Find where the given text appears and provide that cell's center as [x, y] coordinate. 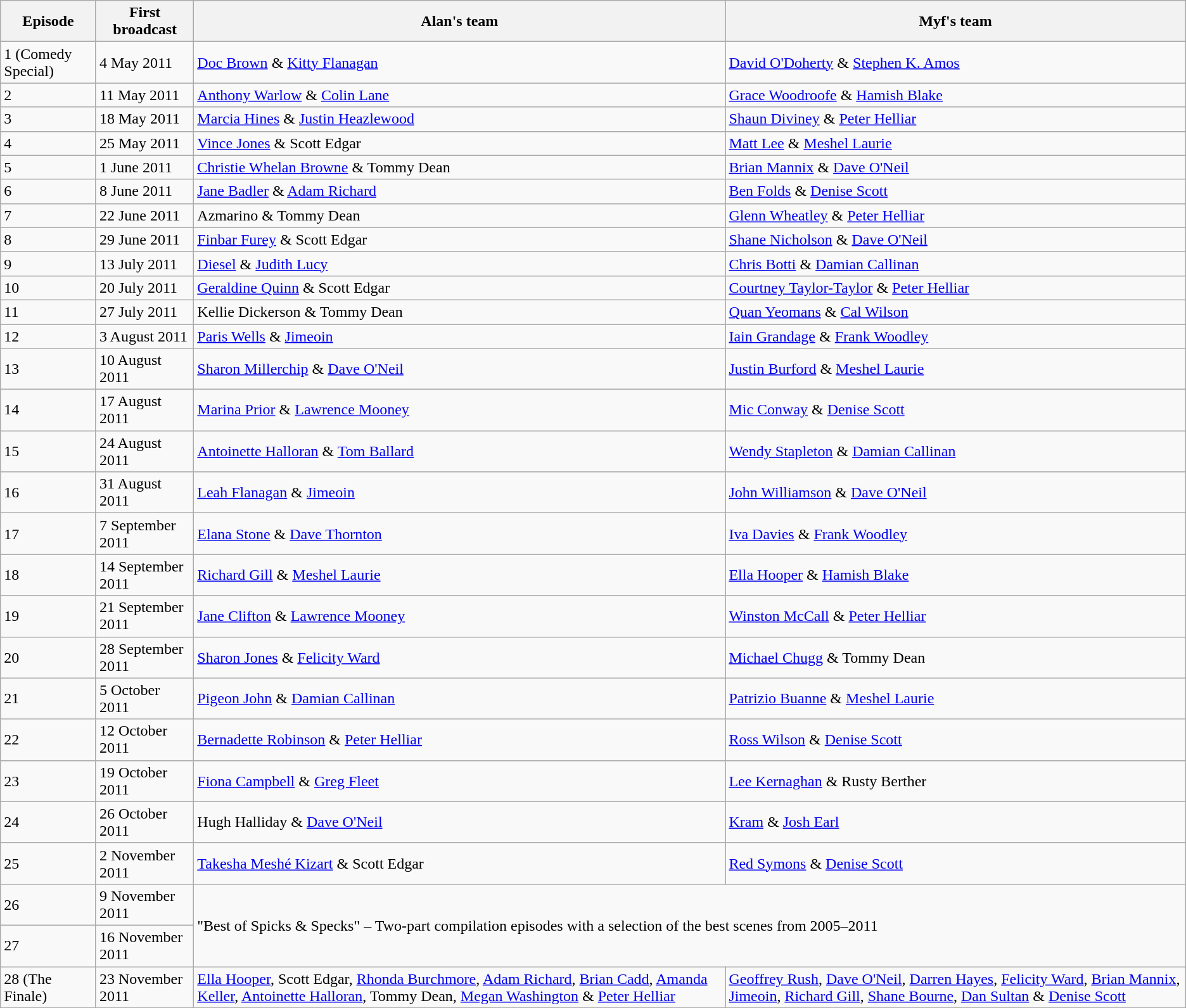
20 July 2011 [144, 288]
Azmarino & Tommy Dean [460, 215]
David O'Doherty & Stephen K. Amos [955, 62]
Diesel & Judith Lucy [460, 264]
Glenn Wheatley & Peter Helliar [955, 215]
17 [48, 533]
3 August 2011 [144, 336]
Matt Lee & Meshel Laurie [955, 143]
Geraldine Quinn & Scott Edgar [460, 288]
Quan Yeomans & Cal Wilson [955, 312]
14 [48, 411]
9 [48, 264]
Pigeon John & Damian Callinan [460, 698]
Ben Folds & Denise Scott [955, 191]
13 July 2011 [144, 264]
22 June 2011 [144, 215]
12 [48, 336]
19 [48, 616]
Richard Gill & Meshel Laurie [460, 575]
Shane Nicholson & Dave O'Neil [955, 239]
21 September 2011 [144, 616]
25 May 2011 [144, 143]
7 September 2011 [144, 533]
8 [48, 239]
7 [48, 215]
Michael Chugg & Tommy Dean [955, 658]
26 October 2011 [144, 822]
Kellie Dickerson & Tommy Dean [460, 312]
24 [48, 822]
2 [48, 95]
5 [48, 167]
16 November 2011 [144, 945]
Lee Kernaghan & Rusty Berther [955, 781]
1 June 2011 [144, 167]
Grace Woodroofe & Hamish Blake [955, 95]
Leah Flanagan & Jimeoin [460, 493]
18 [48, 575]
21 [48, 698]
10 August 2011 [144, 369]
11 May 2011 [144, 95]
23 [48, 781]
Jane Clifton & Lawrence Mooney [460, 616]
27 [48, 945]
22 [48, 740]
Red Symons & Denise Scott [955, 863]
11 [48, 312]
15 [48, 451]
26 [48, 905]
Mic Conway & Denise Scott [955, 411]
23 November 2011 [144, 987]
Justin Burford & Meshel Laurie [955, 369]
Geoffrey Rush, Dave O'Neil, Darren Hayes, Felicity Ward, Brian Mannix, Jimeoin, Richard Gill, Shane Bourne, Dan Sultan & Denise Scott [955, 987]
8 June 2011 [144, 191]
20 [48, 658]
Jane Badler & Adam Richard [460, 191]
Myf's team [955, 22]
Iva Davies & Frank Woodley [955, 533]
28 (The Finale) [48, 987]
Alan's team [460, 22]
31 August 2011 [144, 493]
Finbar Furey & Scott Edgar [460, 239]
John Williamson & Dave O'Neil [955, 493]
12 October 2011 [144, 740]
6 [48, 191]
5 October 2011 [144, 698]
Ross Wilson & Denise Scott [955, 740]
Sharon Millerchip & Dave O'Neil [460, 369]
Episode [48, 22]
Patrizio Buanne & Meshel Laurie [955, 698]
16 [48, 493]
Paris Wells & Jimeoin [460, 336]
Courtney Taylor-Taylor & Peter Helliar [955, 288]
Elana Stone & Dave Thornton [460, 533]
13 [48, 369]
27 July 2011 [144, 312]
Vince Jones & Scott Edgar [460, 143]
Chris Botti & Damian Callinan [955, 264]
Shaun Diviney & Peter Helliar [955, 119]
Doc Brown & Kitty Flanagan [460, 62]
28 September 2011 [144, 658]
Iain Grandage & Frank Woodley [955, 336]
3 [48, 119]
Marina Prior & Lawrence Mooney [460, 411]
Takesha Meshé Kizart & Scott Edgar [460, 863]
Fiona Campbell & Greg Fleet [460, 781]
18 May 2011 [144, 119]
29 June 2011 [144, 239]
1 (Comedy Special) [48, 62]
Wendy Stapleton & Damian Callinan [955, 451]
Winston McCall & Peter Helliar [955, 616]
Antoinette Halloran & Tom Ballard [460, 451]
24 August 2011 [144, 451]
14 September 2011 [144, 575]
Anthony Warlow & Colin Lane [460, 95]
Ella Hooper & Hamish Blake [955, 575]
4 May 2011 [144, 62]
First broadcast [144, 22]
"Best of Spicks & Specks" – Two-part compilation episodes with a selection of the best scenes from 2005–2011 [689, 925]
25 [48, 863]
Hugh Halliday & Dave O'Neil [460, 822]
19 October 2011 [144, 781]
Bernadette Robinson & Peter Helliar [460, 740]
17 August 2011 [144, 411]
2 November 2011 [144, 863]
9 November 2011 [144, 905]
Marcia Hines & Justin Heazlewood [460, 119]
4 [48, 143]
Kram & Josh Earl [955, 822]
Brian Mannix & Dave O'Neil [955, 167]
Christie Whelan Browne & Tommy Dean [460, 167]
10 [48, 288]
Sharon Jones & Felicity Ward [460, 658]
